Scan for the cell matching the given text and deliver its (X, Y) coordinate at center. 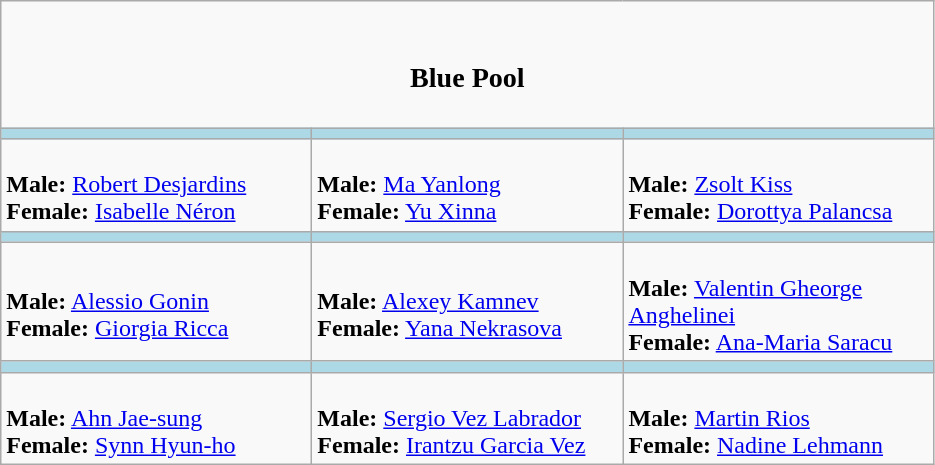
Blue Pool (468, 64)
Male: Robert Desjardins Female: Isabelle Néron (156, 185)
Male: Alexey Kamnev Female: Yana Nekrasova (468, 302)
Male: Valentin Gheorge Anghelinei Female: Ana-Maria Saracu (778, 302)
Male: Ma Yanlong Female: Yu Xinna (468, 185)
Male: Ahn Jae-sung Female: Synn Hyun-ho (156, 418)
Male: Alessio Gonin Female: Giorgia Ricca (156, 302)
Male: Martin Rios Female: Nadine Lehmann (778, 418)
Male: Sergio Vez Labrador Female: Irantzu Garcia Vez (468, 418)
Male: Zsolt Kiss Female: Dorottya Palancsa (778, 185)
